Return the [x, y] coordinate for the center point of the cell that contains the specified text.  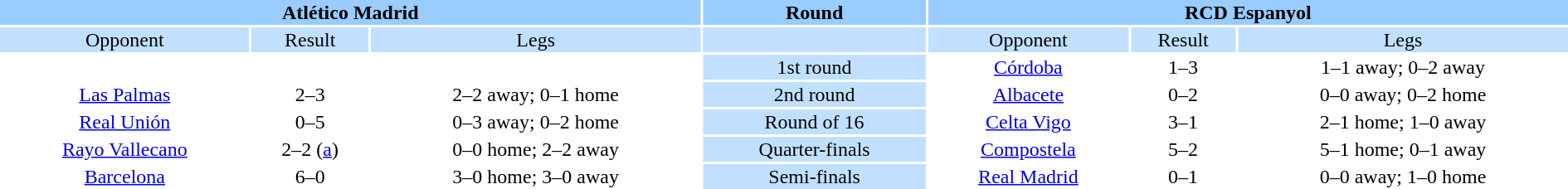
Round [815, 12]
1–1 away; 0–2 away [1403, 67]
0–0 away; 0–2 home [1403, 94]
Real Unión [124, 122]
2–1 home; 1–0 away [1403, 122]
5–2 [1183, 149]
5–1 home; 0–1 away [1403, 149]
0–2 [1183, 94]
1st round [815, 67]
Rayo Vallecano [124, 149]
RCD Espanyol [1248, 12]
Albacete [1029, 94]
Celta Vigo [1029, 122]
2–2 (a) [310, 149]
0–5 [310, 122]
Quarter-finals [815, 149]
Córdoba [1029, 67]
Semi-finals [815, 177]
0–1 [1183, 177]
1–3 [1183, 67]
6–0 [310, 177]
Barcelona [124, 177]
0–3 away; 0–2 home [536, 122]
Real Madrid [1029, 177]
2–2 away; 0–1 home [536, 94]
Compostela [1029, 149]
2nd round [815, 94]
2–3 [310, 94]
Round of 16 [815, 122]
0–0 home; 2–2 away [536, 149]
Las Palmas [124, 94]
Atlético Madrid [350, 12]
3–0 home; 3–0 away [536, 177]
0–0 away; 1–0 home [1403, 177]
3–1 [1183, 122]
